Provide the [X, Y] coordinate of the cell's center where the given text is located.  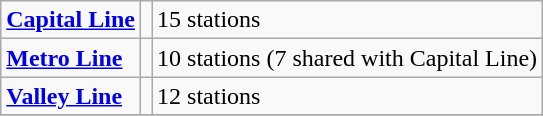
15 stations [348, 20]
10 stations (7 shared with Capital Line) [348, 58]
Capital Line [71, 20]
Metro Line [71, 58]
12 stations [348, 96]
Valley Line [71, 96]
